Capture the cell that displays the provided text and extract its (x, y) central coordinate. 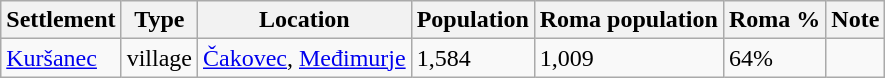
Kuršanec (61, 58)
Type (159, 20)
Roma population (628, 20)
village (159, 58)
64% (774, 58)
Note (856, 20)
1,584 (472, 58)
Settlement (61, 20)
Čakovec, Međimurje (304, 58)
Location (304, 20)
Roma % (774, 20)
Population (472, 20)
1,009 (628, 58)
